Identify which cell holds the provided text, then report its [X, Y] central coordinate. 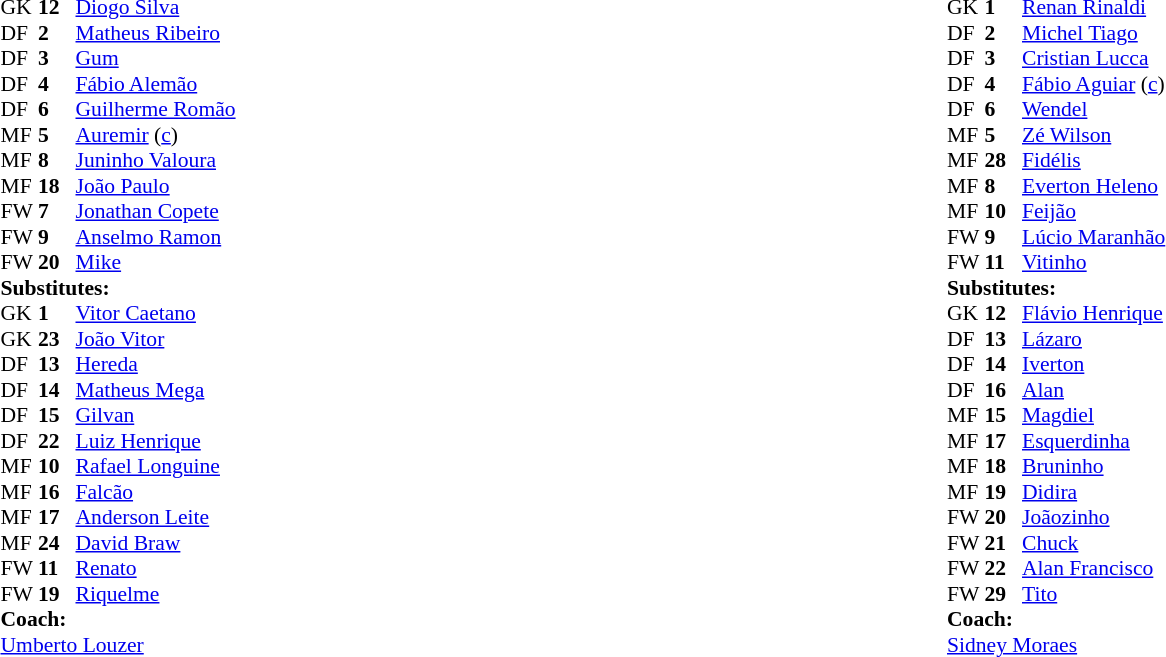
Esquerdinha [1094, 441]
Juninho Valoura [156, 161]
Matheus Mega [156, 390]
Lúcio Maranhão [1094, 237]
21 [1003, 543]
Flávio Henrique [1094, 313]
Auremir (c) [156, 135]
Feijão [1094, 211]
Gum [156, 59]
Fábio Aguiar (c) [1094, 84]
Alan [1094, 390]
Everton Heleno [1094, 186]
Hereda [156, 365]
Didira [1094, 492]
Vitor Caetano [156, 313]
Matheus Ribeiro [156, 33]
12 [1003, 313]
Alan Francisco [1094, 569]
Cristian Lucca [1094, 59]
Jonathan Copete [156, 211]
Luiz Henrique [156, 441]
Rafael Longuine [156, 467]
7 [57, 211]
Chuck [1094, 543]
Tito [1094, 594]
Gilvan [156, 415]
24 [57, 543]
Riquelme [156, 594]
Renato [156, 569]
Vitinho [1094, 263]
Fidélis [1094, 161]
Iverton [1094, 365]
João Vitor [156, 339]
Wendel [1094, 109]
Fábio Alemão [156, 84]
Lázaro [1094, 339]
1 [57, 313]
29 [1003, 594]
Michel Tiago [1094, 33]
Zé Wilson [1094, 135]
Mike [156, 263]
Magdiel [1094, 415]
Anselmo Ramon [156, 237]
João Paulo [156, 186]
Joãozinho [1094, 517]
David Braw [156, 543]
Bruninho [1094, 467]
Anderson Leite [156, 517]
23 [57, 339]
Falcão [156, 492]
28 [1003, 161]
Guilherme Romão [156, 109]
